Return (X, Y) of the center of cell containing provided text 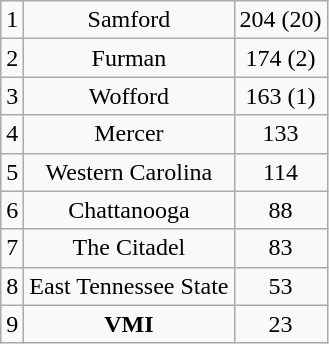
VMI (129, 324)
9 (12, 324)
Wofford (129, 96)
East Tennessee State (129, 286)
5 (12, 172)
53 (280, 286)
114 (280, 172)
1 (12, 20)
7 (12, 248)
2 (12, 58)
23 (280, 324)
163 (1) (280, 96)
174 (2) (280, 58)
Chattanooga (129, 210)
The Citadel (129, 248)
Samford (129, 20)
204 (20) (280, 20)
Western Carolina (129, 172)
6 (12, 210)
133 (280, 134)
Mercer (129, 134)
88 (280, 210)
8 (12, 286)
83 (280, 248)
3 (12, 96)
4 (12, 134)
Furman (129, 58)
